Pinpoint the cell where the given text exists, returning its [X, Y] midpoint coordinate. 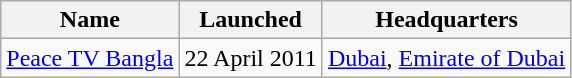
22 April 2011 [251, 58]
Headquarters [446, 20]
Peace TV Bangla [90, 58]
Launched [251, 20]
Name [90, 20]
Dubai, Emirate of Dubai [446, 58]
